For the text-containing cell, return its midpoint in (x, y) coordinate format. 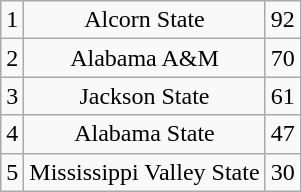
Alcorn State (144, 20)
61 (282, 96)
30 (282, 172)
70 (282, 58)
3 (12, 96)
92 (282, 20)
Jackson State (144, 96)
47 (282, 134)
5 (12, 172)
4 (12, 134)
Alabama A&M (144, 58)
1 (12, 20)
Mississippi Valley State (144, 172)
2 (12, 58)
Alabama State (144, 134)
